Locate the cell with the specified text and output its [x, y] center coordinate. 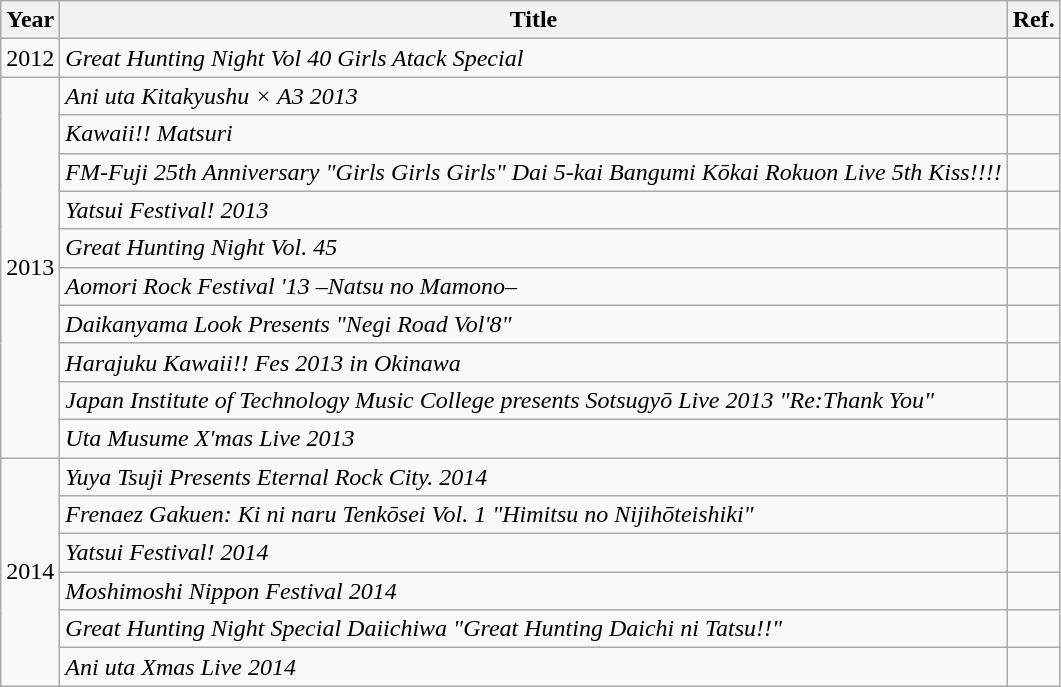
2014 [30, 572]
Kawaii!! Matsuri [534, 134]
Year [30, 20]
Yatsui Festival! 2013 [534, 210]
FM-Fuji 25th Anniversary "Girls Girls Girls" Dai 5-kai Bangumi Kōkai Rokuon Live 5th Kiss!!!! [534, 172]
Great Hunting Night Special Daiichiwa "Great Hunting Daichi ni Tatsu!!" [534, 629]
Harajuku Kawaii!! Fes 2013 in Okinawa [534, 362]
Ani uta Kitakyushu × A3 2013 [534, 96]
Daikanyama Look Presents "Negi Road Vol'8" [534, 324]
Title [534, 20]
Japan Institute of Technology Music College presents Sotsugyō Live 2013 "Re:Thank You" [534, 400]
2012 [30, 58]
Great Hunting Night Vol 40 Girls Atack Special [534, 58]
Ani uta Xmas Live 2014 [534, 667]
Uta Musume X'mas Live 2013 [534, 438]
Moshimoshi Nippon Festival 2014 [534, 591]
Ref. [1034, 20]
Yuya Tsuji Presents Eternal Rock City. 2014 [534, 477]
2013 [30, 268]
Aomori Rock Festival '13 –Natsu no Mamono– [534, 286]
Great Hunting Night Vol. 45 [534, 248]
Frenaez Gakuen: Ki ni naru Tenkōsei Vol. 1 "Himitsu no Nijihōteishiki" [534, 515]
Yatsui Festival! 2014 [534, 553]
